Determine the [X, Y] coordinate at the center of the cell enclosing the given text.  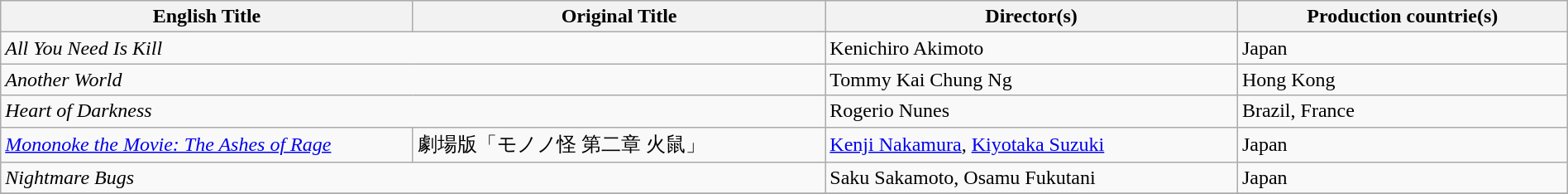
Nightmare Bugs [414, 178]
Brazil, France [1403, 111]
Heart of Darkness [414, 111]
Hong Kong [1403, 80]
Kenji Nakamura, Kiyotaka Suzuki [1032, 144]
All You Need Is Kill [414, 48]
Kenichiro Akimoto [1032, 48]
Mononoke the Movie: The Ashes of Rage [207, 144]
Production countrie(s) [1403, 17]
Original Title [619, 17]
Tommy Kai Chung Ng [1032, 80]
劇場版「モノノ怪 第二章 火鼠」 [619, 144]
Director(s) [1032, 17]
Another World [414, 80]
Saku Sakamoto, Osamu Fukutani [1032, 178]
Rogerio Nunes [1032, 111]
English Title [207, 17]
